Extract the (X, Y) coordinate from the center of the cell holding the provided text.  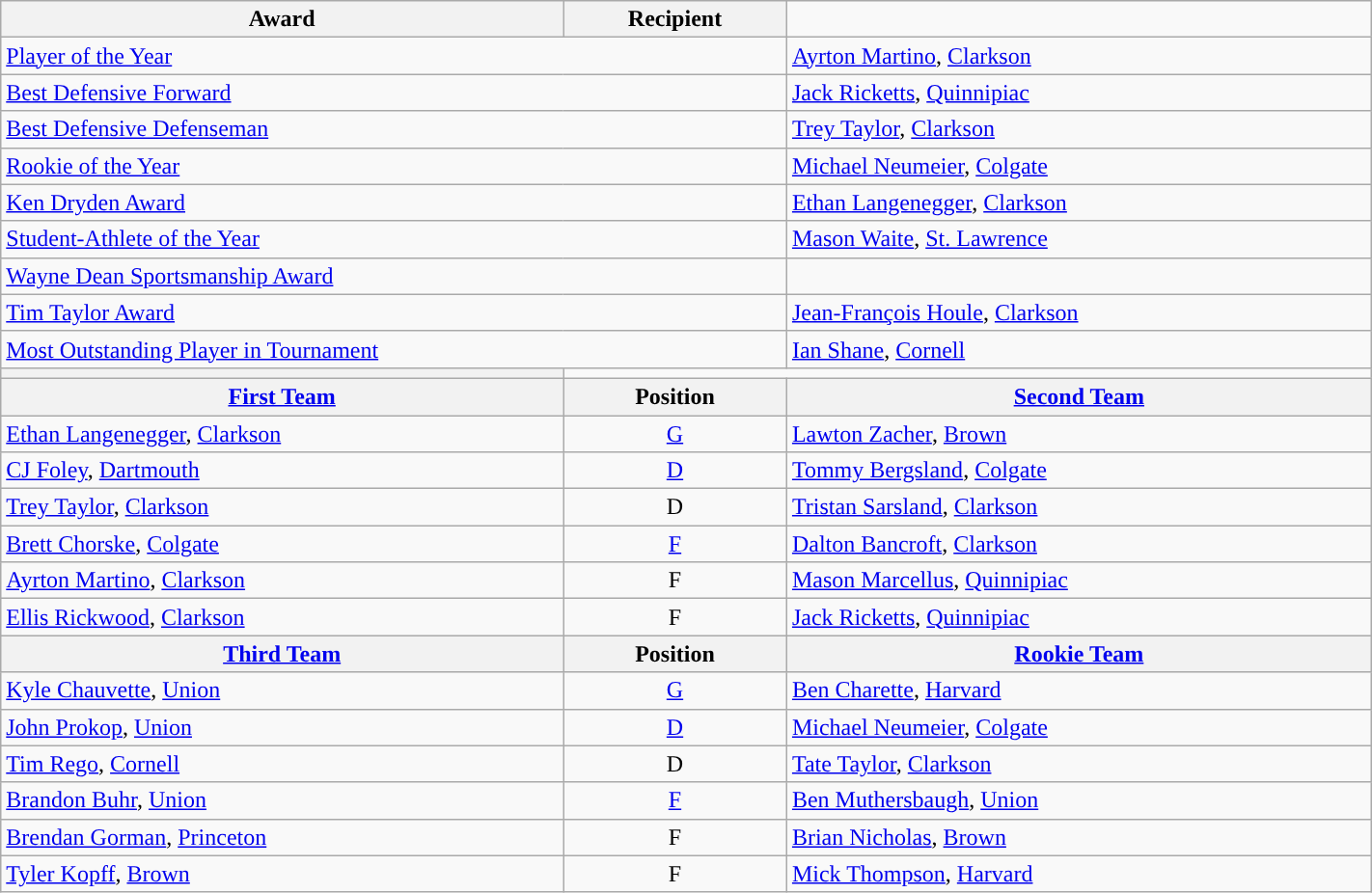
Best Defensive Defenseman (394, 129)
Lawton Zacher, Brown (1079, 433)
Most Outstanding Player in Tournament (394, 349)
Tim Taylor Award (394, 312)
Ian Shane, Cornell (1079, 349)
Best Defensive Forward (394, 93)
Jean-François Houle, Clarkson (1079, 312)
Recipient (675, 19)
Tristan Sarsland, Clarkson (1079, 507)
Ken Dryden Award (394, 203)
Award (282, 19)
Wayne Dean Sportsmanship Award (394, 276)
Brian Nicholas, Brown (1079, 837)
Mason Marcellus, Quinnipiac (1079, 581)
Mason Waite, St. Lawrence (1079, 239)
Ben Charette, Harvard (1079, 690)
Brendan Gorman, Princeton (282, 837)
Third Team (282, 654)
Second Team (1079, 396)
Mick Thompson, Harvard (1079, 874)
First Team (282, 396)
Ben Muthersbaugh, Union (1079, 800)
Ellis Rickwood, Clarkson (282, 617)
Tim Rego, Cornell (282, 764)
Tyler Kopff, Brown (282, 874)
Rookie Team (1079, 654)
Kyle Chauvette, Union (282, 690)
John Prokop, Union (282, 727)
Student-Athlete of the Year (394, 239)
Brandon Buhr, Union (282, 800)
Brett Chorske, Colgate (282, 544)
CJ Foley, Dartmouth (282, 471)
Rookie of the Year (394, 166)
Tommy Bergsland, Colgate (1079, 471)
Player of the Year (394, 56)
Tate Taylor, Clarkson (1079, 764)
Dalton Bancroft, Clarkson (1079, 544)
